For the text-containing cell, return its midpoint in (X, Y) coordinate format. 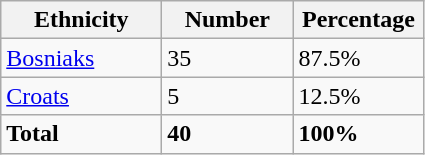
12.5% (358, 96)
35 (228, 58)
Total (82, 134)
Croats (82, 96)
Percentage (358, 20)
100% (358, 134)
Number (228, 20)
40 (228, 134)
Bosniaks (82, 58)
Ethnicity (82, 20)
5 (228, 96)
87.5% (358, 58)
